For the text-containing cell, return its midpoint in (x, y) coordinate format. 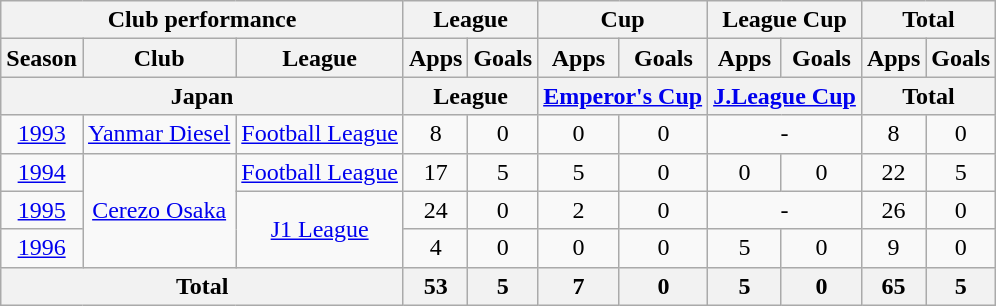
Japan (202, 96)
Cerezo Osaka (158, 210)
53 (435, 286)
26 (893, 210)
J.League Cup (785, 96)
1996 (42, 248)
24 (435, 210)
1994 (42, 172)
22 (893, 172)
Yanmar Diesel (158, 134)
Season (42, 58)
J1 League (320, 229)
7 (579, 286)
Emperor's Cup (623, 96)
65 (893, 286)
4 (435, 248)
League Cup (785, 20)
1993 (42, 134)
9 (893, 248)
Cup (623, 20)
1995 (42, 210)
2 (579, 210)
17 (435, 172)
Club performance (202, 20)
Club (158, 58)
